Locate the cell with the specified text and output its [x, y] center coordinate. 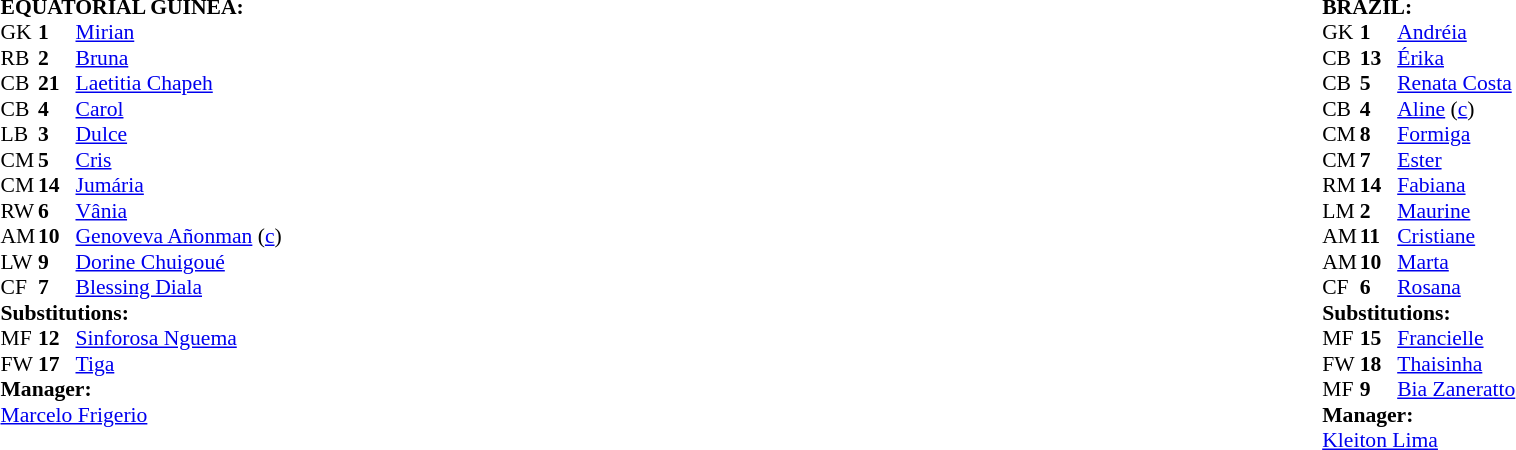
Marta [1456, 262]
Bruna [179, 58]
15 [1379, 339]
Andréia [1456, 33]
Mirian [179, 33]
RB [19, 58]
Ester [1456, 160]
11 [1379, 237]
LW [19, 262]
RM [1341, 185]
8 [1379, 135]
17 [57, 364]
Genoveva Añonman (c) [179, 237]
Formiga [1456, 135]
Fabiana [1456, 185]
Rosana [1456, 287]
Carol [179, 109]
Vânia [179, 211]
Tiga [179, 364]
Aline (c) [1456, 109]
13 [1379, 58]
12 [57, 339]
LB [19, 135]
Dorine Chuigoué [179, 262]
Laetitia Chapeh [179, 83]
Thaisinha [1456, 364]
Jumária [179, 185]
Cris [179, 160]
Marcelo Frigerio [140, 415]
Renata Costa [1456, 83]
Érika [1456, 58]
Maurine [1456, 211]
Sinforosa Nguema [179, 339]
21 [57, 83]
3 [57, 135]
RW [19, 211]
LM [1341, 211]
18 [1379, 364]
Cristiane [1456, 237]
Bia Zaneratto [1456, 389]
Blessing Diala [179, 287]
Francielle [1456, 339]
Dulce [179, 135]
